Locate the cell with the specified text and output its (x, y) center coordinate. 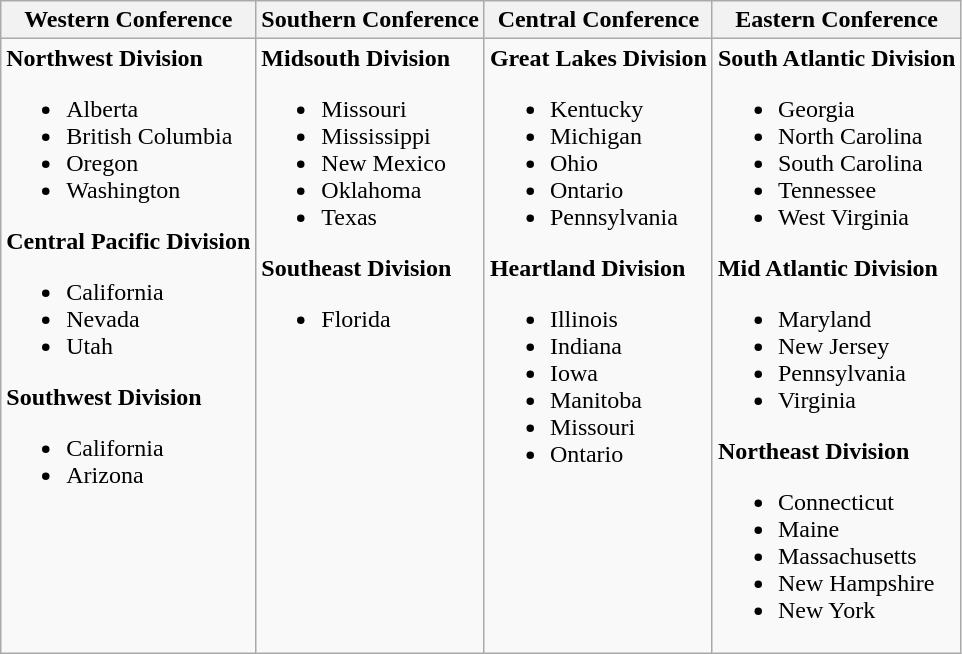
Eastern Conference (836, 20)
Midsouth DivisionMissouriMississippiNew MexicoOklahomaTexasSoutheast DivisionFlorida (370, 346)
Western Conference (128, 20)
Great Lakes DivisionKentuckyMichiganOhioOntarioPennsylvaniaHeartland DivisionIllinoisIndianaIowaManitobaMissouriOntario (598, 346)
Central Conference (598, 20)
Northwest DivisionAlbertaBritish ColumbiaOregonWashingtonCentral Pacific DivisionCaliforniaNevadaUtahSouthwest DivisionCaliforniaArizona (128, 346)
Southern Conference (370, 20)
